Return the [X, Y] coordinate for the center point of the cell that contains the specified text.  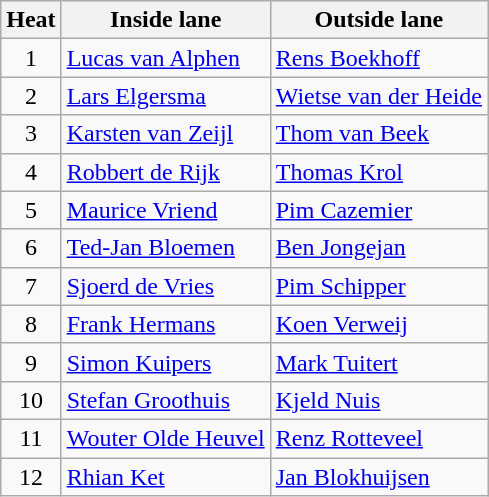
Rens Boekhoff [378, 58]
Lucas van Alphen [166, 58]
Inside lane [166, 20]
4 [31, 172]
7 [31, 286]
Pim Schipper [378, 286]
Wouter Olde Heuvel [166, 438]
1 [31, 58]
2 [31, 96]
Koen Verweij [378, 324]
Robbert de Rijk [166, 172]
8 [31, 324]
Sjoerd de Vries [166, 286]
Renz Rotteveel [378, 438]
9 [31, 362]
Thom van Beek [378, 134]
Maurice Vriend [166, 210]
6 [31, 248]
11 [31, 438]
Simon Kuipers [166, 362]
Frank Hermans [166, 324]
Ted-Jan Bloemen [166, 248]
Lars Elgersma [166, 96]
Jan Blokhuijsen [378, 477]
12 [31, 477]
3 [31, 134]
Ben Jongejan [378, 248]
Mark Tuitert [378, 362]
Pim Cazemier [378, 210]
Kjeld Nuis [378, 400]
Stefan Groothuis [166, 400]
Outside lane [378, 20]
Rhian Ket [166, 477]
10 [31, 400]
5 [31, 210]
Thomas Krol [378, 172]
Wietse van der Heide [378, 96]
Heat [31, 20]
Karsten van Zeijl [166, 134]
